Capture the cell that displays the provided text and extract its (x, y) central coordinate. 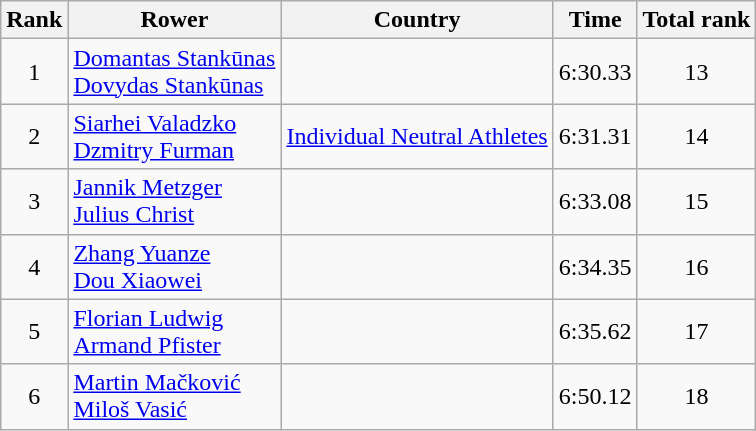
16 (696, 266)
6:35.62 (595, 332)
18 (696, 396)
6:31.31 (595, 136)
2 (34, 136)
3 (34, 202)
6:34.35 (595, 266)
Individual Neutral Athletes (417, 136)
Domantas StankūnasDovydas Stankūnas (174, 72)
Country (417, 20)
5 (34, 332)
13 (696, 72)
15 (696, 202)
6:33.08 (595, 202)
6 (34, 396)
Time (595, 20)
Florian LudwigArmand Pfister (174, 332)
Martin MačkovićMiloš Vasić (174, 396)
6:50.12 (595, 396)
Zhang YuanzeDou Xiaowei (174, 266)
Total rank (696, 20)
17 (696, 332)
6:30.33 (595, 72)
4 (34, 266)
Rank (34, 20)
Siarhei ValadzkoDzmitry Furman (174, 136)
Rower (174, 20)
Jannik MetzgerJulius Christ (174, 202)
14 (696, 136)
1 (34, 72)
